Determine the (X, Y) coordinate at the center of the cell enclosing the given text.  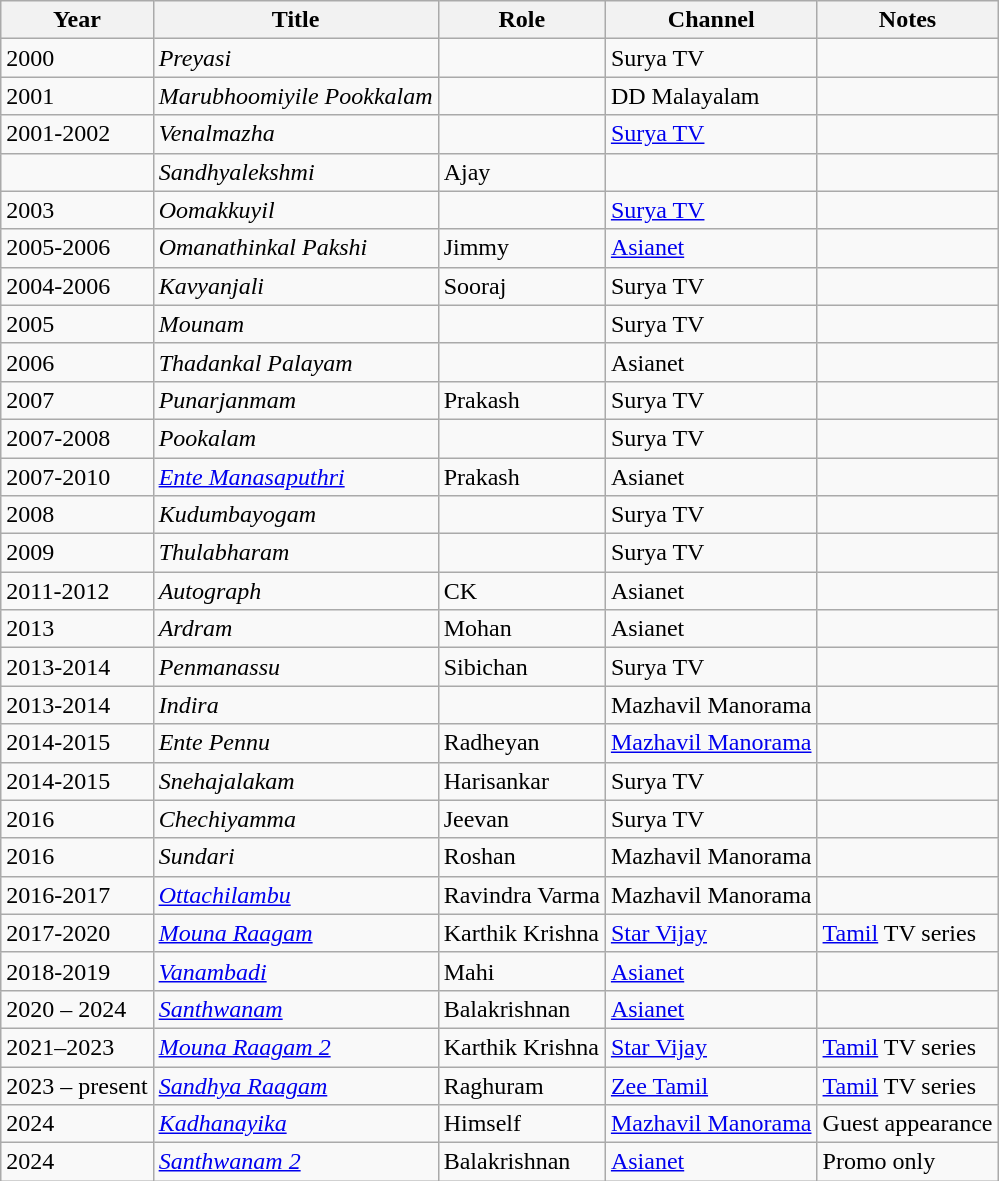
2009 (77, 553)
Snehajalakam (296, 781)
2001-2002 (77, 134)
2007 (77, 400)
Mounam (296, 324)
2007-2010 (77, 477)
2013 (77, 629)
Punarjanmam (296, 400)
Kadhanayika (296, 1124)
Sibichan (522, 667)
Jeevan (522, 819)
2023 – present (77, 1085)
Ardram (296, 629)
Sundari (296, 857)
Sandhya Raagam (296, 1085)
2021–2023 (77, 1047)
Autograph (296, 591)
Channel (711, 20)
Indira (296, 705)
Mouna Raagam (296, 933)
2005 (77, 324)
Kudumbayogam (296, 515)
2017-2020 (77, 933)
Harisankar (522, 781)
Role (522, 20)
Ente Pennu (296, 743)
Himself (522, 1124)
2008 (77, 515)
Ottachilambu (296, 895)
2020 – 2024 (77, 1009)
Guest appearance (908, 1124)
DD Malayalam (711, 96)
2001 (77, 96)
Mouna Raagam 2 (296, 1047)
Pookalam (296, 438)
Notes (908, 20)
Mohan (522, 629)
Raghuram (522, 1085)
Mahi (522, 971)
Sandhyalekshmi (296, 172)
Marubhoomiyile Pookkalam (296, 96)
Thadankal Palayam (296, 362)
2018-2019 (77, 971)
2000 (77, 58)
Title (296, 20)
Roshan (522, 857)
Kavyanjali (296, 286)
Jimmy (522, 248)
2006 (77, 362)
Preyasi (296, 58)
Zee Tamil (711, 1085)
Venalmazha (296, 134)
Chechiyamma (296, 819)
2007-2008 (77, 438)
2005-2006 (77, 248)
2016-2017 (77, 895)
Santhwanam 2 (296, 1162)
2003 (77, 210)
Santhwanam (296, 1009)
Penmanassu (296, 667)
Thulabharam (296, 553)
Ajay (522, 172)
Year (77, 20)
2011-2012 (77, 591)
CK (522, 591)
Oomakkuyil (296, 210)
Ravindra Varma (522, 895)
Vanambadi (296, 971)
Promo only (908, 1162)
Ente Manasaputhri (296, 477)
Omanathinkal Pakshi (296, 248)
Radheyan (522, 743)
2004-2006 (77, 286)
Sooraj (522, 286)
